From the cell containing the given text, extract its center point as [X, Y] coordinate. 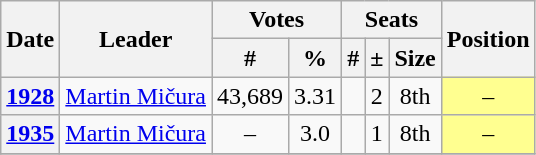
2 [377, 96]
Seats [392, 20]
1 [377, 134]
1935 [30, 134]
Votes [277, 20]
% [316, 58]
3.31 [316, 96]
1928 [30, 96]
± [377, 58]
43,689 [250, 96]
Date [30, 39]
3.0 [316, 134]
Position [488, 39]
Leader [136, 39]
Size [415, 58]
